Scan for the cell matching the given text and deliver its (x, y) coordinate at center. 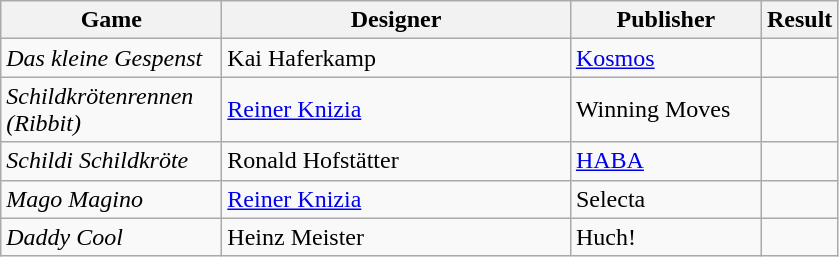
Result (799, 20)
Mago Magino (112, 199)
Schildi Schildkröte (112, 161)
Winning Moves (666, 110)
Schildkrötenrennen (Ribbit) (112, 110)
Kai Haferkamp (396, 58)
Daddy Cool (112, 237)
Designer (396, 20)
HABA (666, 161)
Selecta (666, 199)
Huch! (666, 237)
Das kleine Gespenst (112, 58)
Ronald Hofstätter (396, 161)
Kosmos (666, 58)
Game (112, 20)
Publisher (666, 20)
Heinz Meister (396, 237)
